Locate the cell with the specified text and output its [x, y] center coordinate. 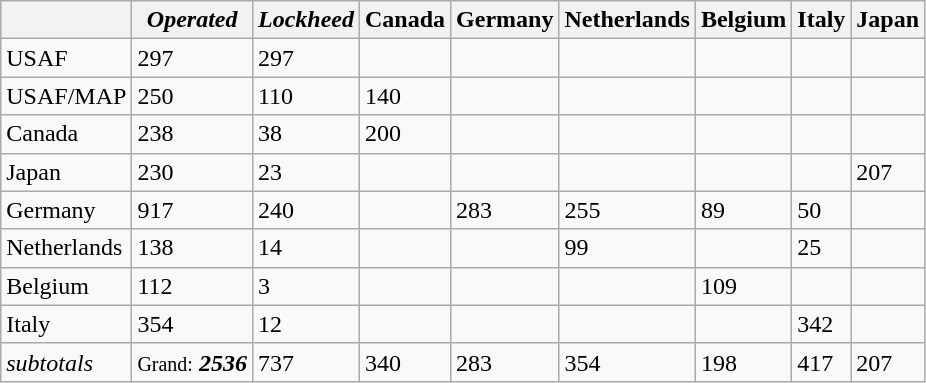
89 [743, 210]
14 [306, 248]
Operated [192, 20]
917 [192, 210]
USAF/MAP [66, 96]
240 [306, 210]
255 [627, 210]
50 [822, 210]
25 [822, 248]
23 [306, 172]
340 [404, 362]
subtotals [66, 362]
110 [306, 96]
230 [192, 172]
99 [627, 248]
140 [404, 96]
238 [192, 134]
3 [306, 286]
138 [192, 248]
38 [306, 134]
250 [192, 96]
12 [306, 324]
Lockheed [306, 20]
737 [306, 362]
200 [404, 134]
112 [192, 286]
198 [743, 362]
109 [743, 286]
USAF [66, 58]
342 [822, 324]
Grand: 2536 [192, 362]
417 [822, 362]
